Output the (X, Y) coordinate of the center of the cell containing the given text.  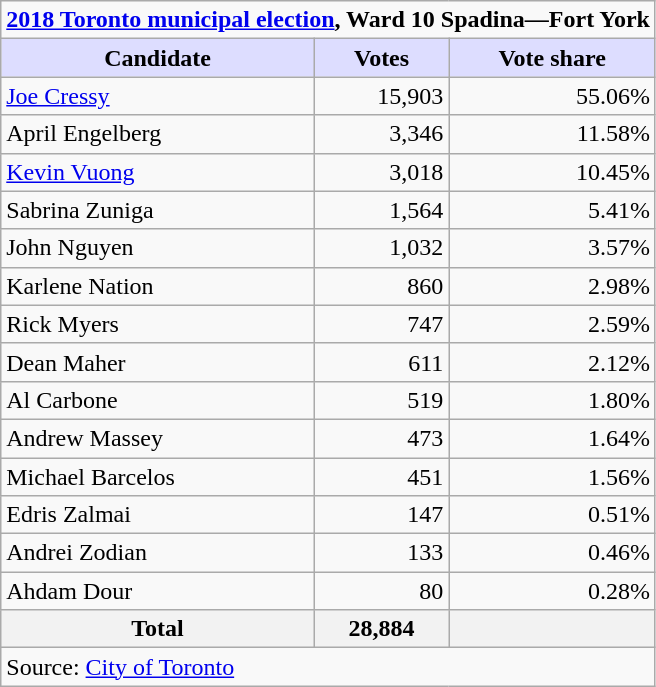
611 (381, 362)
80 (381, 591)
Dean Maher (158, 362)
1.80% (552, 400)
Karlene Nation (158, 286)
John Nguyen (158, 248)
1,564 (381, 210)
Kevin Vuong (158, 172)
473 (381, 438)
5.41% (552, 210)
Andrew Massey (158, 438)
451 (381, 477)
0.51% (552, 515)
Sabrina Zuniga (158, 210)
Total (158, 629)
55.06% (552, 96)
Al Carbone (158, 400)
Joe Cressy (158, 96)
1.64% (552, 438)
1,032 (381, 248)
2.98% (552, 286)
133 (381, 553)
147 (381, 515)
April Engelberg (158, 134)
15,903 (381, 96)
Votes (381, 58)
0.28% (552, 591)
10.45% (552, 172)
Vote share (552, 58)
11.58% (552, 134)
2.12% (552, 362)
Edris Zalmai (158, 515)
3,346 (381, 134)
Ahdam Dour (158, 591)
3.57% (552, 248)
Candidate (158, 58)
2018 Toronto municipal election, Ward 10 Spadina—Fort York (328, 20)
2.59% (552, 324)
Source: City of Toronto (328, 667)
747 (381, 324)
3,018 (381, 172)
1.56% (552, 477)
28,884 (381, 629)
Michael Barcelos (158, 477)
Andrei Zodian (158, 553)
0.46% (552, 553)
860 (381, 286)
Rick Myers (158, 324)
519 (381, 400)
